Identify which cell holds the provided text, then report its (x, y) central coordinate. 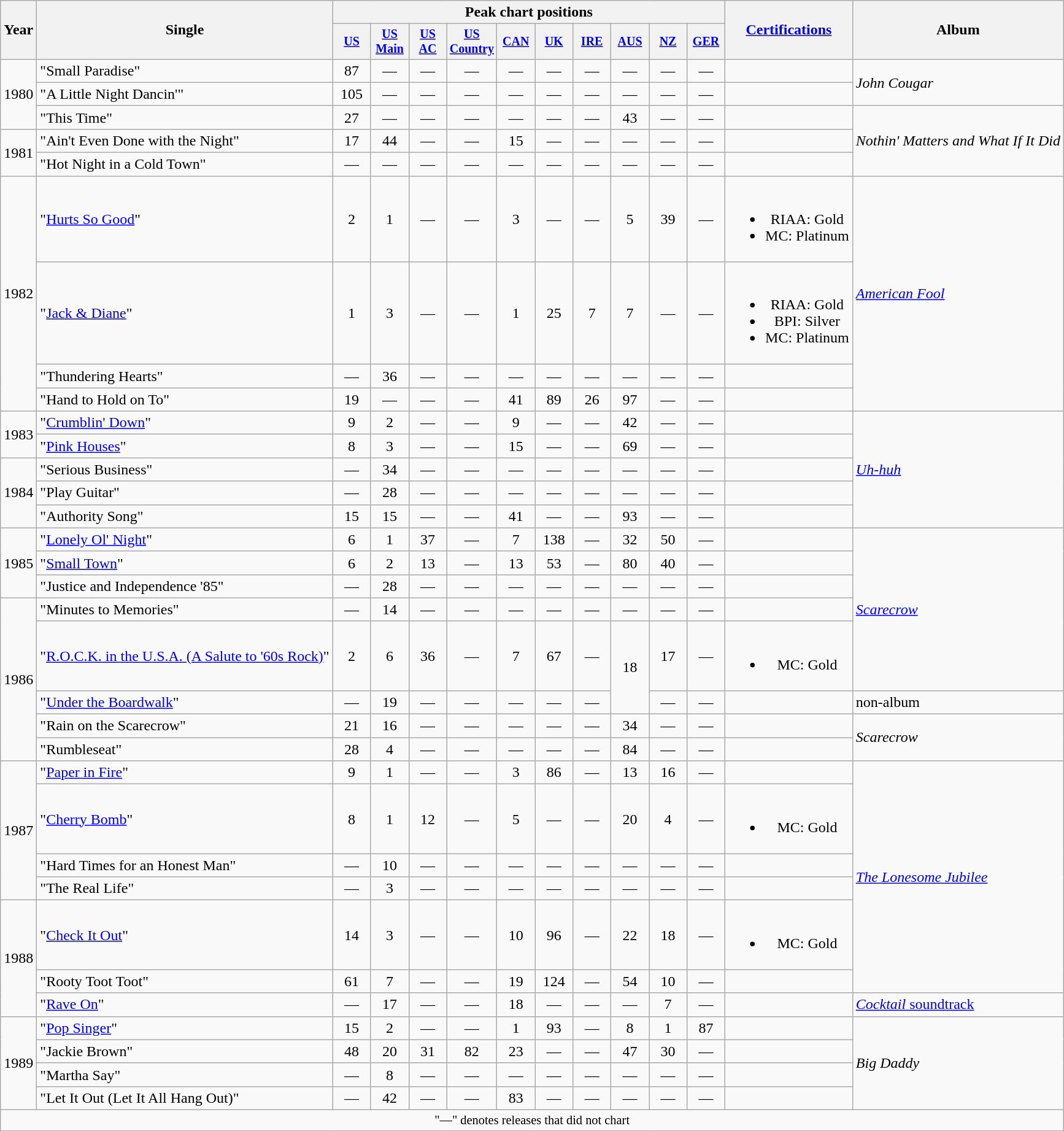
27 (352, 117)
54 (630, 981)
"Let It Out (Let It All Hang Out)" (185, 1098)
"Crumblin' Down" (185, 423)
"—" denotes releases that did not chart (533, 1120)
1983 (18, 434)
"Minutes to Memories" (185, 609)
1981 (18, 152)
"Small Paradise" (185, 71)
"Ain't Even Done with the Night" (185, 141)
"Hard Times for an Honest Man" (185, 865)
Big Daddy (958, 1063)
"Serious Business" (185, 469)
"Rooty Toot Toot" (185, 981)
US AC (428, 42)
1984 (18, 493)
1988 (18, 959)
US Main (390, 42)
22 (630, 935)
37 (428, 539)
"A Little Night Dancin'" (185, 94)
Certifications (789, 30)
"Jack & Diane" (185, 313)
"Under the Boardwalk" (185, 702)
"The Real Life" (185, 889)
80 (630, 563)
Uh-huh (958, 469)
"Jackie Brown" (185, 1051)
124 (554, 981)
RIAA: GoldMC: Platinum (789, 219)
82 (472, 1051)
"R.O.C.K. in the U.S.A. (A Salute to '60s Rock)" (185, 655)
American Fool (958, 293)
"Rave On" (185, 1005)
83 (516, 1098)
53 (554, 563)
1980 (18, 94)
non-album (958, 702)
48 (352, 1051)
21 (352, 726)
GER (706, 42)
"Cherry Bomb" (185, 819)
"Martha Say" (185, 1075)
"Thundering Hearts" (185, 376)
31 (428, 1051)
"Rain on the Scarecrow" (185, 726)
44 (390, 141)
26 (592, 400)
"Paper in Fire" (185, 773)
"Hot Night in a Cold Town" (185, 164)
"Hurts So Good" (185, 219)
40 (668, 563)
1987 (18, 831)
89 (554, 400)
UK (554, 42)
1989 (18, 1063)
86 (554, 773)
CAN (516, 42)
"Check It Out" (185, 935)
Peak chart positions (529, 12)
"Small Town" (185, 563)
Cocktail soundtrack (958, 1005)
US (352, 42)
61 (352, 981)
39 (668, 219)
"Hand to Hold on To" (185, 400)
Year (18, 30)
NZ (668, 42)
30 (668, 1051)
1985 (18, 563)
Single (185, 30)
12 (428, 819)
Album (958, 30)
AUS (630, 42)
69 (630, 446)
"Justice and Independence '85" (185, 586)
47 (630, 1051)
The Lonesome Jubilee (958, 877)
"Play Guitar" (185, 493)
1986 (18, 679)
"Pink Houses" (185, 446)
John Cougar (958, 82)
US Country (472, 42)
43 (630, 117)
"Lonely Ol' Night" (185, 539)
67 (554, 655)
"This Time" (185, 117)
IRE (592, 42)
25 (554, 313)
"Pop Singer" (185, 1028)
23 (516, 1051)
50 (668, 539)
84 (630, 749)
105 (352, 94)
138 (554, 539)
"Authority Song" (185, 516)
1982 (18, 293)
"Rumbleseat" (185, 749)
96 (554, 935)
Nothin' Matters and What If It Did (958, 141)
97 (630, 400)
RIAA: GoldBPI: SilverMC: Platinum (789, 313)
32 (630, 539)
